From the cell containing the given text, extract its center point as [X, Y] coordinate. 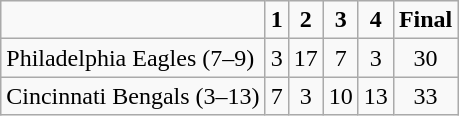
Cincinnati Bengals (3–13) [133, 96]
1 [276, 20]
13 [376, 96]
Philadelphia Eagles (7–9) [133, 58]
Final [425, 20]
2 [306, 20]
33 [425, 96]
4 [376, 20]
10 [340, 96]
17 [306, 58]
30 [425, 58]
